Scan for the cell matching the given text and deliver its [X, Y] coordinate at center. 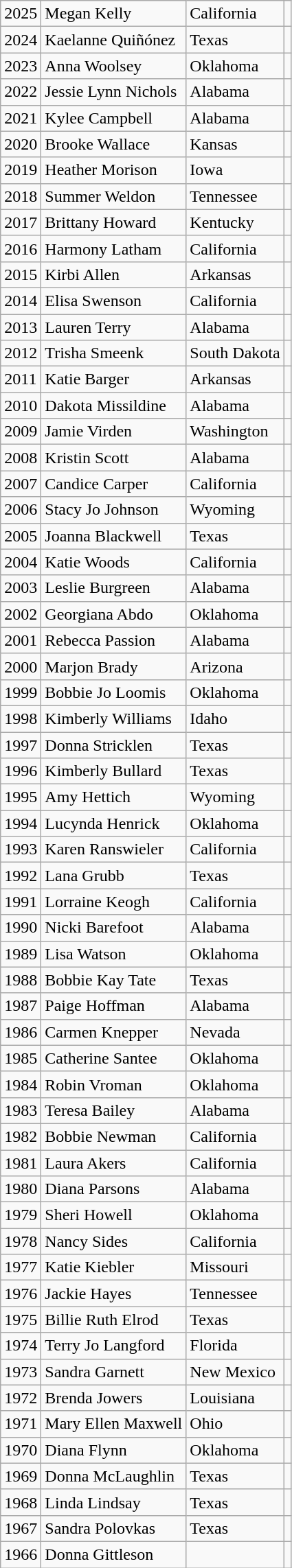
Nicki Barefoot [114, 928]
1983 [21, 1110]
Anna Woolsey [114, 66]
Katie Kiebler [114, 1267]
Bobbie Kay Tate [114, 980]
2010 [21, 406]
2020 [21, 144]
2011 [21, 379]
Candice Carper [114, 484]
1991 [21, 902]
1967 [21, 1528]
Sandra Garnett [114, 1372]
2012 [21, 353]
Kimberly Williams [114, 718]
2009 [21, 432]
Dakota Missildine [114, 406]
Kristin Scott [114, 458]
1996 [21, 771]
2005 [21, 536]
1980 [21, 1189]
Carmen Knepper [114, 1032]
1972 [21, 1398]
Billie Ruth Elrod [114, 1320]
1979 [21, 1215]
Bobbie Jo Loomis [114, 692]
1984 [21, 1084]
1973 [21, 1372]
Jessie Lynn Nichols [114, 92]
1981 [21, 1163]
2016 [21, 248]
1966 [21, 1554]
1974 [21, 1346]
1969 [21, 1476]
2021 [21, 118]
Megan Kelly [114, 14]
1976 [21, 1294]
Teresa Bailey [114, 1110]
1995 [21, 797]
2024 [21, 40]
Lauren Terry [114, 327]
Joanna Blackwell [114, 536]
Kirbi Allen [114, 274]
2019 [21, 170]
Bobbie Newman [114, 1136]
Amy Hettich [114, 797]
1998 [21, 718]
Kansas [235, 144]
Paige Hoffman [114, 1006]
Donna McLaughlin [114, 1476]
Elisa Swenson [114, 301]
Katie Barger [114, 379]
1977 [21, 1267]
1987 [21, 1006]
1999 [21, 692]
New Mexico [235, 1372]
Harmony Latham [114, 248]
Lisa Watson [114, 954]
Jackie Hayes [114, 1294]
2008 [21, 458]
Terry Jo Langford [114, 1346]
1997 [21, 745]
2025 [21, 14]
Trisha Smeenk [114, 353]
Donna Gittleson [114, 1554]
Rebecca Passion [114, 640]
Louisiana [235, 1398]
Diana Parsons [114, 1189]
1968 [21, 1502]
Brenda Jowers [114, 1398]
Kimberly Bullard [114, 771]
Lucynda Henrick [114, 823]
1990 [21, 928]
Katie Woods [114, 562]
2004 [21, 562]
Brooke Wallace [114, 144]
Kentucky [235, 222]
2014 [21, 301]
South Dakota [235, 353]
Heather Morison [114, 170]
2002 [21, 614]
Arizona [235, 666]
Sandra Polovkas [114, 1528]
2003 [21, 588]
Missouri [235, 1267]
Jamie Virden [114, 432]
Idaho [235, 718]
Laura Akers [114, 1163]
Stacy Jo Johnson [114, 510]
Kylee Campbell [114, 118]
1985 [21, 1058]
2023 [21, 66]
1986 [21, 1032]
1989 [21, 954]
2015 [21, 274]
Florida [235, 1346]
Catherine Santee [114, 1058]
2013 [21, 327]
Brittany Howard [114, 222]
2022 [21, 92]
Sheri Howell [114, 1215]
2018 [21, 196]
1988 [21, 980]
1970 [21, 1450]
1993 [21, 850]
1975 [21, 1320]
2006 [21, 510]
Marjon Brady [114, 666]
1992 [21, 876]
2007 [21, 484]
Mary Ellen Maxwell [114, 1424]
Karen Ranswieler [114, 850]
Diana Flynn [114, 1450]
Kaelanne Quiñónez [114, 40]
Donna Stricklen [114, 745]
Lana Grubb [114, 876]
Summer Weldon [114, 196]
2017 [21, 222]
Washington [235, 432]
2001 [21, 640]
Iowa [235, 170]
Ohio [235, 1424]
Nevada [235, 1032]
1978 [21, 1241]
Robin Vroman [114, 1084]
Lorraine Keogh [114, 902]
1994 [21, 823]
Linda Lindsay [114, 1502]
2000 [21, 666]
1971 [21, 1424]
1982 [21, 1136]
Nancy Sides [114, 1241]
Georgiana Abdo [114, 614]
Leslie Burgreen [114, 588]
